Capture the cell that displays the provided text and extract its (X, Y) central coordinate. 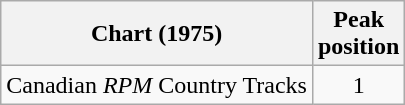
Peakposition (358, 34)
1 (358, 85)
Canadian RPM Country Tracks (157, 85)
Chart (1975) (157, 34)
